Identify which cell holds the provided text, then report its (X, Y) central coordinate. 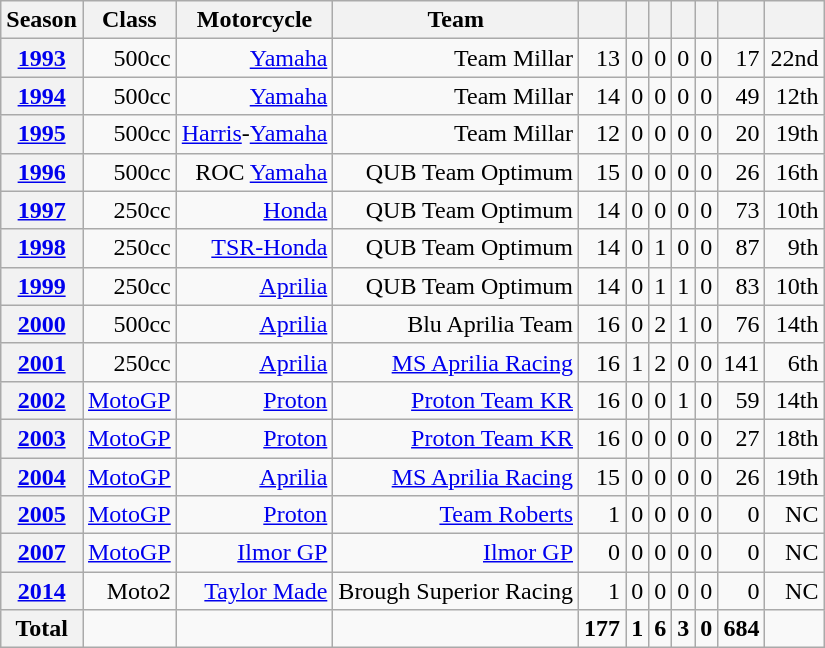
1996 (42, 172)
1997 (42, 210)
27 (742, 438)
2001 (42, 362)
Brough Superior Racing (456, 591)
2014 (42, 591)
9th (794, 248)
87 (742, 248)
13 (602, 58)
83 (742, 286)
Motorcycle (254, 20)
16th (794, 172)
Season (42, 20)
2007 (42, 553)
20 (742, 134)
3 (684, 629)
76 (742, 324)
2005 (42, 515)
Class (129, 20)
12 (602, 134)
1998 (42, 248)
12th (794, 96)
684 (742, 629)
TSR-Honda (254, 248)
6th (794, 362)
1994 (42, 96)
ROC Yamaha (254, 172)
Blu Aprilia Team (456, 324)
2000 (42, 324)
Harris-Yamaha (254, 134)
141 (742, 362)
17 (742, 58)
1995 (42, 134)
59 (742, 400)
Team Roberts (456, 515)
Honda (254, 210)
1993 (42, 58)
Total (42, 629)
22nd (794, 58)
73 (742, 210)
177 (602, 629)
Moto2 (129, 591)
18th (794, 438)
Taylor Made (254, 591)
1999 (42, 286)
2004 (42, 477)
2002 (42, 400)
6 (660, 629)
2003 (42, 438)
Team (456, 20)
49 (742, 96)
